Detect which cell encompasses the target text, then output its (x, y) center coordinate. 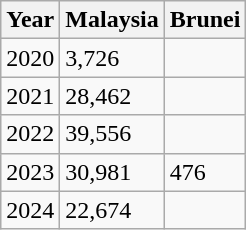
Brunei (205, 20)
2023 (30, 172)
22,674 (112, 210)
Year (30, 20)
28,462 (112, 96)
Malaysia (112, 20)
2020 (30, 58)
2022 (30, 134)
2024 (30, 210)
30,981 (112, 172)
3,726 (112, 58)
2021 (30, 96)
476 (205, 172)
39,556 (112, 134)
